Scan for the cell matching the given text and deliver its (x, y) coordinate at center. 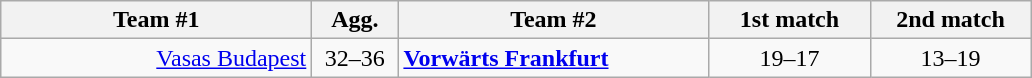
2nd match (950, 20)
32–36 (355, 58)
Vasas Budapest (156, 58)
Team #1 (156, 20)
Team #2 (554, 20)
Vorwärts Frankfurt (554, 58)
1st match (790, 20)
19–17 (790, 58)
Agg. (355, 20)
13–19 (950, 58)
